Search for the cell housing the specified text and yield its (x, y) center coordinate. 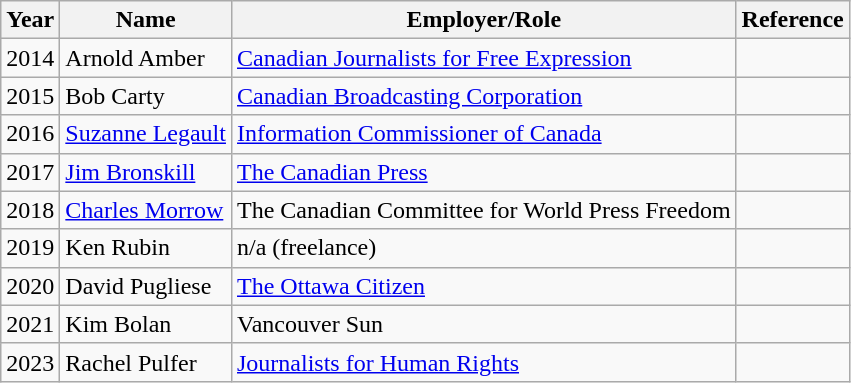
Vancouver Sun (484, 324)
2023 (30, 362)
Bob Carty (146, 96)
2021 (30, 324)
n/a (freelance) (484, 248)
Journalists for Human Rights (484, 362)
Year (30, 20)
Charles Morrow (146, 210)
Arnold Amber (146, 58)
David Pugliese (146, 286)
Reference (792, 20)
Rachel Pulfer (146, 362)
2016 (30, 134)
Canadian Broadcasting Corporation (484, 96)
The Canadian Press (484, 172)
The Ottawa Citizen (484, 286)
2019 (30, 248)
Canadian Journalists for Free Expression (484, 58)
2018 (30, 210)
2014 (30, 58)
2017 (30, 172)
Employer/Role (484, 20)
Kim Bolan (146, 324)
2015 (30, 96)
The Canadian Committee for World Press Freedom (484, 210)
Suzanne Legault (146, 134)
2020 (30, 286)
Information Commissioner of Canada (484, 134)
Jim Bronskill (146, 172)
Name (146, 20)
Ken Rubin (146, 248)
